Find where the given text appears and provide that cell's center as (x, y) coordinate. 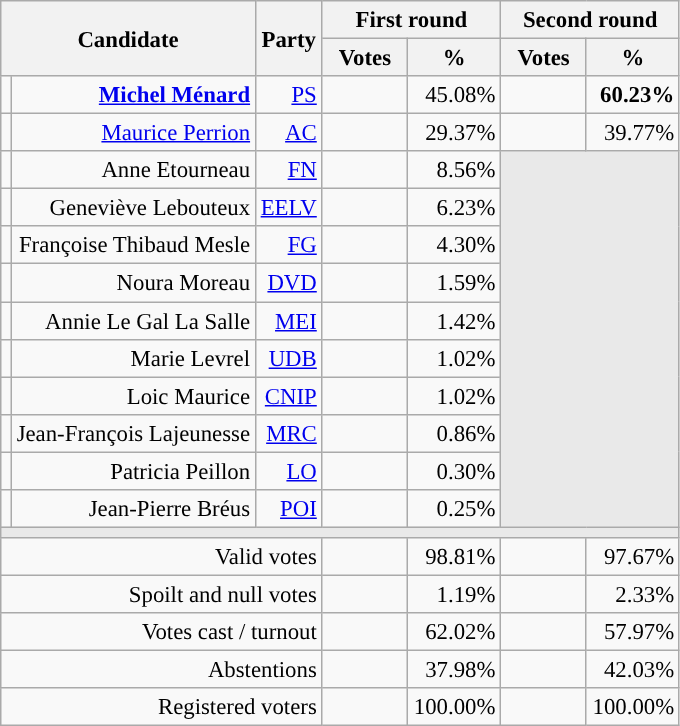
Françoise Thibaud Mesle (133, 245)
Valid votes (162, 557)
UDB (288, 358)
DVD (288, 283)
45.08% (454, 95)
37.98% (454, 670)
EELV (288, 208)
CNIP (288, 396)
0.30% (454, 471)
60.23% (632, 95)
Abstentions (162, 670)
29.37% (454, 133)
97.67% (632, 557)
2.33% (632, 594)
Anne Etourneau (133, 170)
Second round (590, 20)
Patricia Peillon (133, 471)
62.02% (454, 632)
Maurice Perrion (133, 133)
8.56% (454, 170)
39.77% (632, 133)
Geneviève Lebouteux (133, 208)
98.81% (454, 557)
Spoilt and null votes (162, 594)
Michel Ménard (133, 95)
Marie Levrel (133, 358)
1.42% (454, 321)
LO (288, 471)
Noura Moreau (133, 283)
0.86% (454, 433)
PS (288, 95)
Candidate (128, 38)
Registered voters (162, 707)
Annie Le Gal La Salle (133, 321)
Jean-Pierre Bréus (133, 509)
Party (288, 38)
42.03% (632, 670)
First round (412, 20)
Votes cast / turnout (162, 632)
FG (288, 245)
Jean-François Lajeunesse (133, 433)
57.97% (632, 632)
MRC (288, 433)
0.25% (454, 509)
6.23% (454, 208)
POI (288, 509)
1.19% (454, 594)
1.59% (454, 283)
MEI (288, 321)
Loic Maurice (133, 396)
FN (288, 170)
AC (288, 133)
4.30% (454, 245)
